From the cell containing the given text, extract its center point as (x, y) coordinate. 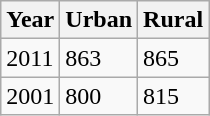
815 (174, 96)
Urban (99, 20)
2001 (30, 96)
Rural (174, 20)
863 (99, 58)
2011 (30, 58)
Year (30, 20)
800 (99, 96)
865 (174, 58)
